Find where the given text appears and provide that cell's center as [X, Y] coordinate. 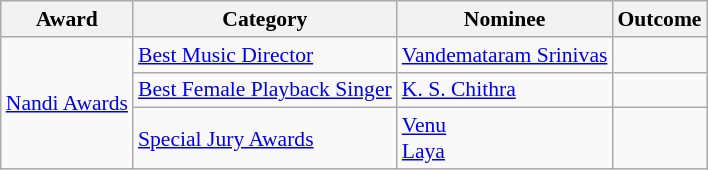
Best Music Director [265, 55]
K. S. Chithra [505, 90]
Special Jury Awards [265, 138]
Best Female Playback Singer [265, 90]
Venu Laya [505, 138]
Vandemataram Srinivas [505, 55]
Award [67, 19]
Category [265, 19]
Outcome [659, 19]
Nandi Awards [67, 103]
Nominee [505, 19]
